Search for the cell housing the specified text and yield its [X, Y] center coordinate. 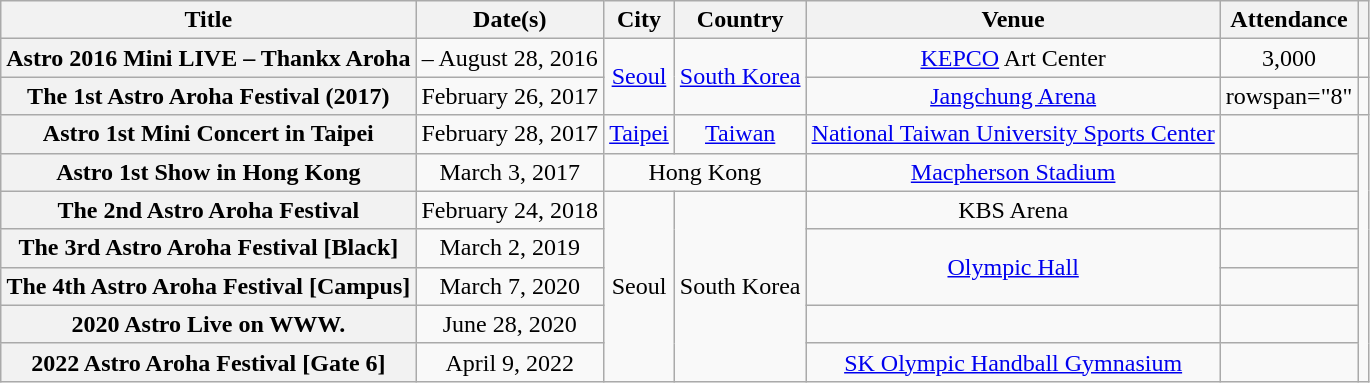
Venue [1013, 20]
The 3rd Astro Aroha Festival [Black] [208, 248]
The 1st Astro Aroha Festival (2017) [208, 96]
Astro 1st Show in Hong Kong [208, 172]
Taiwan [740, 134]
3,000 [1289, 58]
Hong Kong [705, 172]
Astro 2016 Mini LIVE – Thankx Aroha [208, 58]
Taipei [640, 134]
Attendance [1289, 20]
The 2nd Astro Aroha Festival [208, 210]
February 24, 2018 [510, 210]
The 4th Astro Aroha Festival [Campus] [208, 286]
Jangchung Arena [1013, 96]
– August 28, 2016 [510, 58]
Olympic Hall [1013, 267]
rowspan="8" [1289, 96]
2022 Astro Aroha Festival [Gate 6] [208, 362]
June 28, 2020 [510, 324]
Astro 1st Mini Concert in Taipei [208, 134]
KBS Arena [1013, 210]
Title [208, 20]
Country [740, 20]
KEPCO Art Center [1013, 58]
April 9, 2022 [510, 362]
Date(s) [510, 20]
National Taiwan University Sports Center [1013, 134]
SK Olympic Handball Gymnasium [1013, 362]
March 7, 2020 [510, 286]
March 2, 2019 [510, 248]
February 26, 2017 [510, 96]
City [640, 20]
Macpherson Stadium [1013, 172]
February 28, 2017 [510, 134]
March 3, 2017 [510, 172]
2020 Astro Live on WWW. [208, 324]
